Detect which cell encompasses the target text, then output its [X, Y] center coordinate. 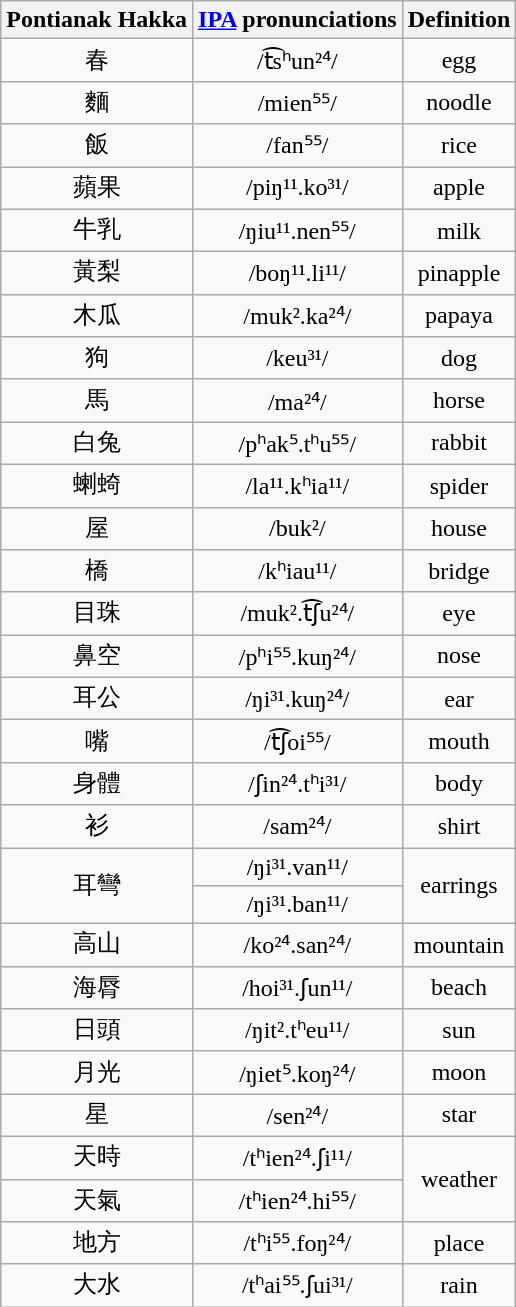
屋 [97, 528]
橋 [97, 572]
星 [97, 1116]
日頭 [97, 1030]
place [459, 1244]
/piŋ¹¹.ko³¹/ [298, 188]
白兔 [97, 444]
star [459, 1116]
mouth [459, 742]
/tʰien²⁴.hi⁵⁵/ [298, 1200]
body [459, 784]
beach [459, 988]
apple [459, 188]
rabbit [459, 444]
moon [459, 1072]
/ŋiet⁵.koŋ²⁴/ [298, 1072]
/buk²/ [298, 528]
/mien⁵⁵/ [298, 102]
dog [459, 358]
黃梨 [97, 274]
麵 [97, 102]
ear [459, 698]
/pʰi⁵⁵.kuŋ²⁴/ [298, 656]
horse [459, 400]
Pontianak Hakka [97, 20]
目珠 [97, 614]
大水 [97, 1286]
nose [459, 656]
狗 [97, 358]
earrings [459, 886]
papaya [459, 316]
衫 [97, 826]
mountain [459, 946]
高山 [97, 946]
/ko²⁴.san²⁴/ [298, 946]
IPA pronunciations [298, 20]
/hoi³¹.ʃun¹¹/ [298, 988]
天氣 [97, 1200]
/sam²⁴/ [298, 826]
牛乳 [97, 230]
/pʰak⁵.tʰu⁵⁵/ [298, 444]
飯 [97, 146]
蘋果 [97, 188]
/la¹¹.kʰia¹¹/ [298, 486]
/ŋit².tʰeu¹¹/ [298, 1030]
/kʰiau¹¹/ [298, 572]
/tʰien²⁴.ʃi¹¹/ [298, 1158]
/muk².t͡ʃu²⁴/ [298, 614]
嘴 [97, 742]
/ma²⁴/ [298, 400]
house [459, 528]
身體 [97, 784]
egg [459, 60]
/boŋ¹¹.li¹¹/ [298, 274]
蝲䗁 [97, 486]
馬 [97, 400]
耳彎 [97, 886]
月光 [97, 1072]
spider [459, 486]
noodle [459, 102]
耳公 [97, 698]
/ŋi³¹.kuŋ²⁴/ [298, 698]
sun [459, 1030]
eye [459, 614]
/tʰai⁵⁵.ʃui³¹/ [298, 1286]
鼻空 [97, 656]
/ŋi³¹.van¹¹/ [298, 867]
weather [459, 1178]
milk [459, 230]
木瓜 [97, 316]
/keu³¹/ [298, 358]
shirt [459, 826]
春 [97, 60]
pinapple [459, 274]
天時 [97, 1158]
/muk².ka²⁴/ [298, 316]
/ʃin²⁴.tʰi³¹/ [298, 784]
rain [459, 1286]
地方 [97, 1244]
rice [459, 146]
/sen²⁴/ [298, 1116]
/ŋi³¹.ban¹¹/ [298, 905]
/fan⁵⁵/ [298, 146]
/tʰi⁵⁵.foŋ²⁴/ [298, 1244]
/t͡sʰun²⁴/ [298, 60]
/ŋiu¹¹.nen⁵⁵/ [298, 230]
/t͡ʃoi⁵⁵/ [298, 742]
Definition [459, 20]
bridge [459, 572]
海脣 [97, 988]
